Scan for the cell matching the given text and deliver its (x, y) coordinate at center. 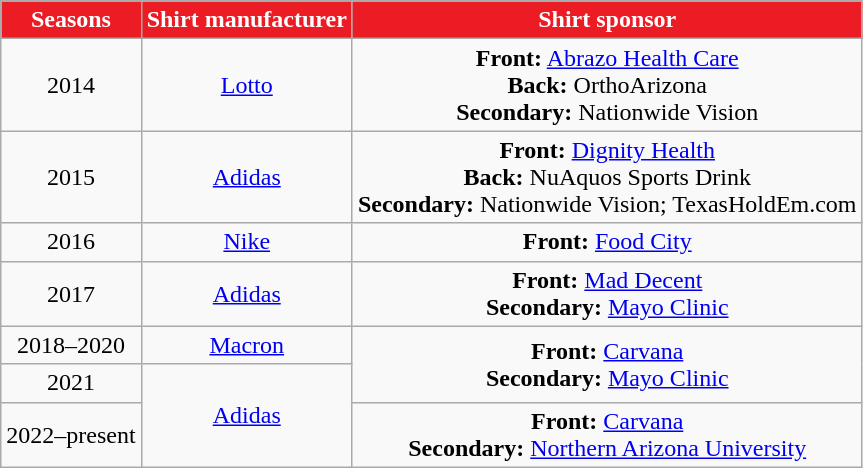
Front: CarvanaSecondary: Northern Arizona University (607, 434)
Shirt sponsor (607, 20)
2021 (71, 383)
2018–2020 (71, 345)
2022–present (71, 434)
2015 (71, 177)
Seasons (71, 20)
Front: Abrazo Health CareBack: OrthoArizonaSecondary: Nationwide Vision (607, 85)
2017 (71, 294)
Lotto (246, 85)
Front: Mad DecentSecondary: Mayo Clinic (607, 294)
2016 (71, 242)
2014 (71, 85)
Front: CarvanaSecondary: Mayo Clinic (607, 364)
Front: Food City (607, 242)
Front: Dignity HealthBack: NuAquos Sports DrinkSecondary: Nationwide Vision; TexasHoldEm.com (607, 177)
Shirt manufacturer (246, 20)
Macron (246, 345)
Nike (246, 242)
